Provide the [x, y] coordinate of the cell's center where the given text is located.  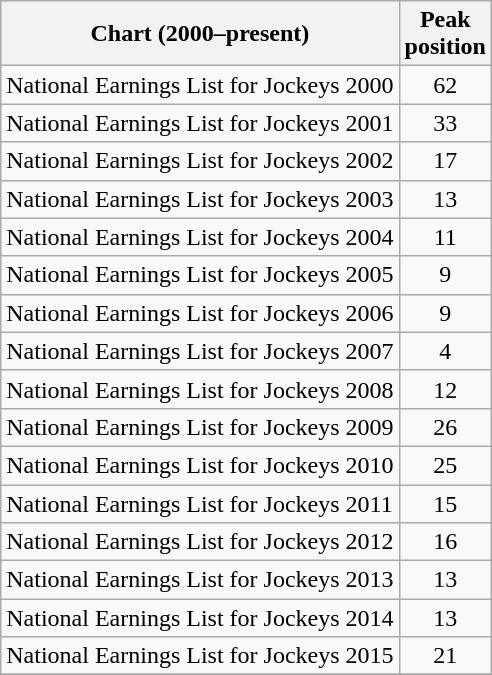
Peakposition [445, 34]
National Earnings List for Jockeys 2003 [200, 199]
National Earnings List for Jockeys 2001 [200, 123]
National Earnings List for Jockeys 2000 [200, 85]
National Earnings List for Jockeys 2006 [200, 313]
National Earnings List for Jockeys 2004 [200, 237]
17 [445, 161]
National Earnings List for Jockeys 2002 [200, 161]
33 [445, 123]
National Earnings List for Jockeys 2009 [200, 427]
16 [445, 542]
15 [445, 503]
4 [445, 351]
National Earnings List for Jockeys 2013 [200, 580]
National Earnings List for Jockeys 2007 [200, 351]
National Earnings List for Jockeys 2012 [200, 542]
21 [445, 656]
National Earnings List for Jockeys 2010 [200, 465]
National Earnings List for Jockeys 2005 [200, 275]
National Earnings List for Jockeys 2008 [200, 389]
25 [445, 465]
Chart (2000–present) [200, 34]
11 [445, 237]
12 [445, 389]
62 [445, 85]
26 [445, 427]
National Earnings List for Jockeys 2015 [200, 656]
National Earnings List for Jockeys 2014 [200, 618]
National Earnings List for Jockeys 2011 [200, 503]
